Locate the cell with the specified text and output its (x, y) center coordinate. 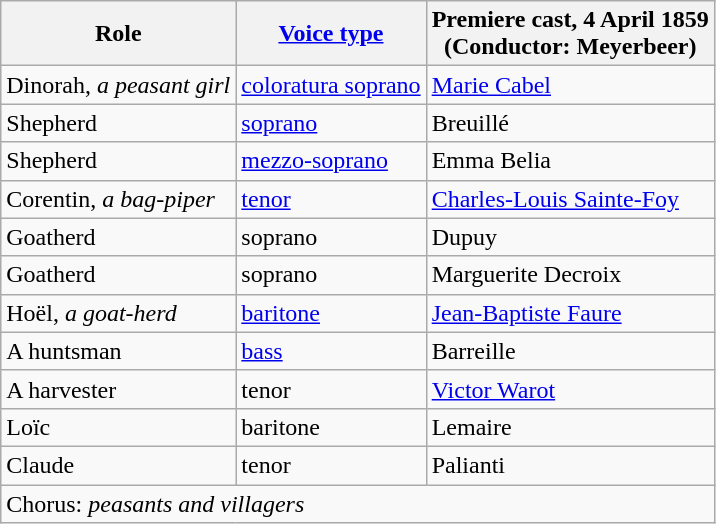
Chorus: peasants and villagers (358, 503)
Loïc (118, 427)
Dinorah, a peasant girl (118, 85)
Charles-Louis Sainte-Foy (570, 199)
A harvester (118, 389)
coloratura soprano (331, 85)
bass (331, 351)
Voice type (331, 34)
Breuillé (570, 123)
Emma Belia (570, 161)
A huntsman (118, 351)
Victor Warot (570, 389)
Corentin, a bag-piper (118, 199)
Marie Cabel (570, 85)
Jean-Baptiste Faure (570, 313)
Barreille (570, 351)
Lemaire (570, 427)
mezzo-soprano (331, 161)
Premiere cast, 4 April 1859(Conductor: Meyerbeer) (570, 34)
Role (118, 34)
Dupuy (570, 237)
Marguerite Decroix (570, 275)
Hoël, a goat-herd (118, 313)
Palianti (570, 465)
Claude (118, 465)
